Return the [X, Y] coordinate for the center point of the cell that contains the specified text.  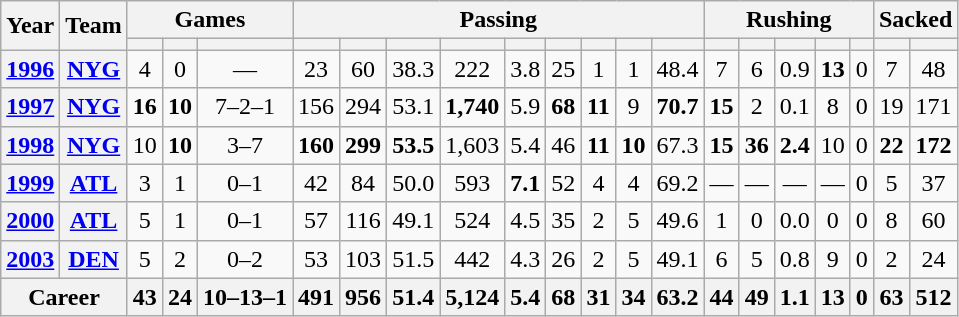
491 [316, 297]
4.3 [526, 259]
52 [564, 183]
0–2 [244, 259]
116 [364, 221]
7.1 [526, 183]
4.5 [526, 221]
Team [94, 26]
593 [472, 183]
1999 [30, 183]
37 [933, 183]
3–7 [244, 145]
63.2 [678, 297]
172 [933, 145]
Sacked [915, 20]
222 [472, 69]
Rushing [788, 20]
3.8 [526, 69]
34 [634, 297]
1,603 [472, 145]
23 [316, 69]
294 [364, 107]
10–13–1 [244, 297]
48.4 [678, 69]
50.0 [414, 183]
Games [210, 20]
103 [364, 259]
69.2 [678, 183]
Year [30, 26]
51.5 [414, 259]
1996 [30, 69]
48 [933, 69]
26 [564, 259]
57 [316, 221]
84 [364, 183]
1998 [30, 145]
36 [756, 145]
3 [144, 183]
63 [891, 297]
5.9 [526, 107]
156 [316, 107]
49 [756, 297]
0.9 [794, 69]
19 [891, 107]
0.1 [794, 107]
2003 [30, 259]
70.7 [678, 107]
160 [316, 145]
956 [364, 297]
53 [316, 259]
38.3 [414, 69]
2000 [30, 221]
Career [64, 297]
5,124 [472, 297]
35 [564, 221]
DEN [94, 259]
0.8 [794, 259]
46 [564, 145]
22 [891, 145]
171 [933, 107]
67.3 [678, 145]
524 [472, 221]
7–2–1 [244, 107]
44 [722, 297]
42 [316, 183]
53.1 [414, 107]
25 [564, 69]
512 [933, 297]
49.6 [678, 221]
43 [144, 297]
299 [364, 145]
16 [144, 107]
53.5 [414, 145]
31 [598, 297]
51.4 [414, 297]
442 [472, 259]
2.4 [794, 145]
1.1 [794, 297]
1997 [30, 107]
1,740 [472, 107]
0.0 [794, 221]
Passing [499, 20]
